Search for the cell housing the specified text and yield its [x, y] center coordinate. 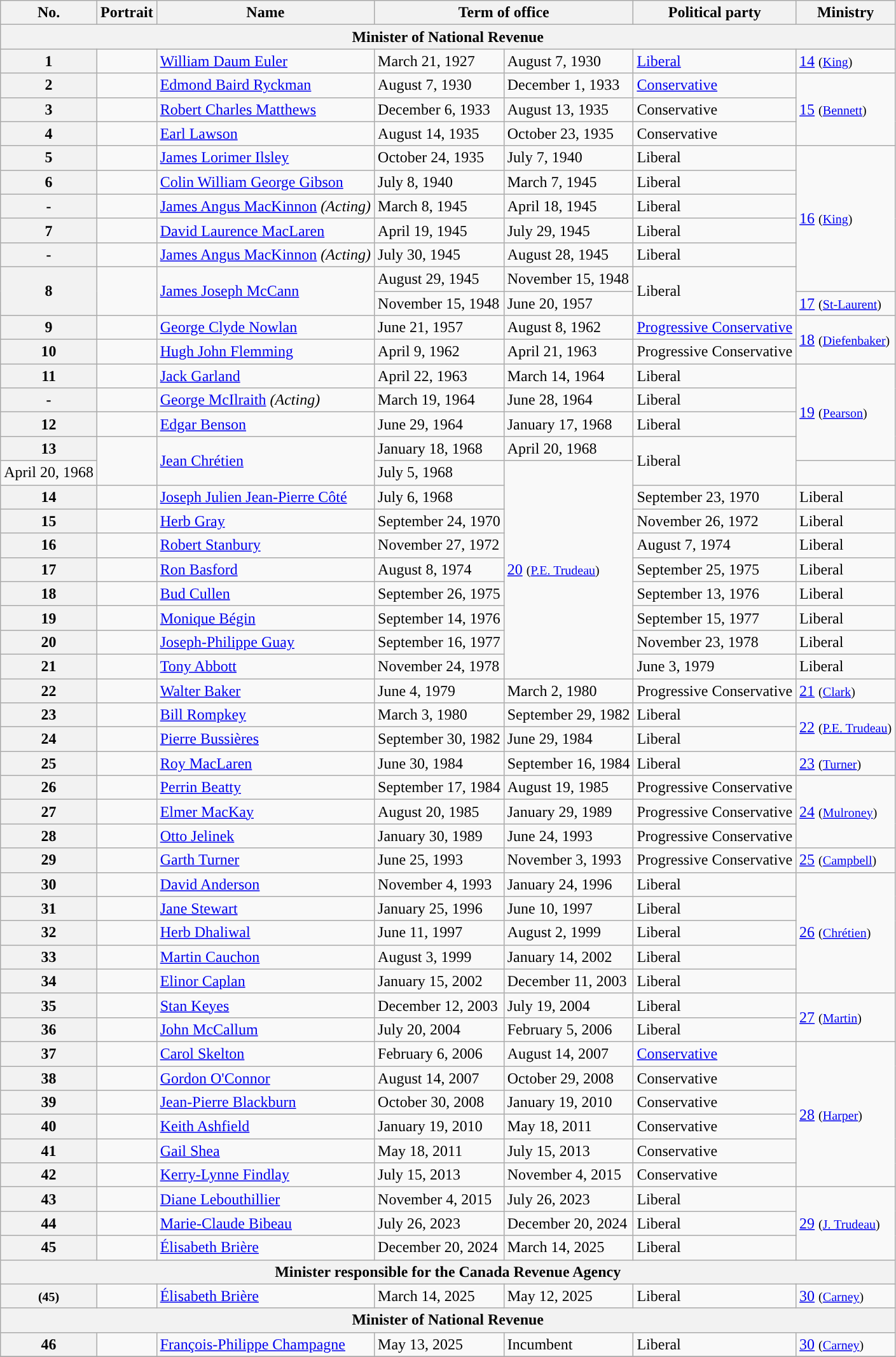
January 14, 2002 [569, 957]
Edgar Benson [265, 424]
20 [49, 642]
24 (Mulroney) [846, 812]
September 16, 1977 [439, 642]
Political party [715, 13]
Marie-Claude Bibeau [265, 1223]
August 20, 1985 [439, 812]
37 [49, 1054]
January 24, 1996 [569, 884]
12 [49, 424]
39 [49, 1103]
August 28, 1945 [569, 254]
June 25, 1993 [439, 860]
Herb Dhaliwal [265, 933]
May 12, 2025 [569, 1296]
Herb Gray [265, 521]
July 19, 2004 [569, 1005]
March 21, 1927 [439, 61]
24 [49, 739]
43 [49, 1199]
32 [49, 933]
Tony Abbott [265, 666]
21 [49, 666]
August 8, 1962 [569, 328]
September 23, 1970 [715, 497]
26 [49, 788]
October 23, 1935 [569, 134]
40 [49, 1127]
August 14, 1935 [439, 134]
9 [49, 328]
46 [49, 1344]
Walter Baker [265, 690]
Monique Bégin [265, 618]
November 3, 1993 [569, 860]
January 17, 1968 [569, 424]
23 (Turner) [846, 763]
August 2, 1999 [569, 933]
Kerry-Lynne Findlay [265, 1175]
Ministry [846, 13]
(45) [49, 1296]
September 15, 1977 [715, 618]
David Anderson [265, 884]
Colin William George Gibson [265, 182]
42 [49, 1175]
23 [49, 715]
George McIlraith (Acting) [265, 400]
François-Philippe Champagne [265, 1344]
August 13, 1935 [569, 109]
July 6, 1968 [439, 497]
March 8, 1945 [439, 206]
Robert Stanbury [265, 545]
September 26, 1975 [439, 594]
February 6, 2006 [439, 1054]
Portrait [127, 13]
July 20, 2004 [439, 1029]
30 [49, 884]
George Clyde Nowlan [265, 328]
10 [49, 352]
28 (Harper) [846, 1114]
September 29, 1982 [569, 715]
16 [49, 545]
August 3, 1999 [439, 957]
December 12, 2003 [439, 1005]
Carol Skelton [265, 1054]
November 24, 1978 [439, 666]
6 [49, 182]
December 6, 1933 [439, 109]
September 17, 1984 [439, 788]
36 [49, 1029]
June 10, 1997 [569, 908]
29 [49, 860]
Elinor Caplan [265, 981]
James Lorimer Ilsley [265, 158]
19 [49, 618]
Bill Rompkey [265, 715]
13 [49, 449]
March 7, 1945 [569, 182]
August 8, 1974 [439, 569]
July 7, 1940 [569, 158]
June 28, 1964 [569, 400]
8 [49, 291]
15 (Bennett) [846, 109]
Jane Stewart [265, 908]
January 15, 2002 [439, 981]
Earl Lawson [265, 134]
Incumbent [569, 1344]
January 18, 1968 [439, 449]
Joseph-Philippe Guay [265, 642]
41 [49, 1151]
Jean-Pierre Blackburn [265, 1103]
Minister responsible for the Canada Revenue Agency [448, 1272]
June 3, 1979 [715, 666]
3 [49, 109]
November 26, 1972 [715, 521]
Term of office [504, 13]
September 30, 1982 [439, 739]
March 2, 1980 [569, 690]
June 4, 1979 [439, 690]
18 (Diefenbaker) [846, 340]
June 30, 1984 [439, 763]
28 [49, 836]
14 (King) [846, 61]
Pierre Bussières [265, 739]
October 29, 2008 [569, 1078]
27 (Martin) [846, 1017]
March 14, 1964 [569, 376]
Gail Shea [265, 1151]
January 29, 1989 [569, 812]
Robert Charles Matthews [265, 109]
17 (St-Laurent) [846, 303]
44 [49, 1223]
7 [49, 230]
November 27, 1972 [439, 545]
John McCallum [265, 1029]
25 (Campbell) [846, 860]
November 4, 1993 [439, 884]
No. [49, 13]
James Joseph McCann [265, 291]
December 11, 2003 [569, 981]
September 13, 1976 [715, 594]
June 21, 1957 [439, 328]
1 [49, 61]
David Laurence MacLaren [265, 230]
21 (Clark) [846, 690]
26 (Chrétien) [846, 933]
33 [49, 957]
Edmond Baird Ryckman [265, 85]
William Daum Euler [265, 61]
July 29, 1945 [569, 230]
11 [49, 376]
August 19, 1985 [569, 788]
April 18, 1945 [569, 206]
2 [49, 85]
Bud Cullen [265, 594]
16 (King) [846, 218]
May 13, 2025 [439, 1344]
November 23, 1978 [715, 642]
27 [49, 812]
Jean Chrétien [265, 461]
14 [49, 497]
March 19, 1964 [439, 400]
June 11, 1997 [439, 933]
35 [49, 1005]
19 (Pearson) [846, 412]
38 [49, 1078]
April 22, 1963 [439, 376]
September 24, 1970 [439, 521]
Stan Keyes [265, 1005]
Joseph Julien Jean-Pierre Côté [265, 497]
September 14, 1976 [439, 618]
Gordon O'Connor [265, 1078]
Ron Basford [265, 569]
17 [49, 569]
Elmer MacKay [265, 812]
Jack Garland [265, 376]
Diane Lebouthillier [265, 1199]
February 5, 2006 [569, 1029]
July 5, 1968 [439, 473]
31 [49, 908]
Hugh John Flemming [265, 352]
Perrin Beatty [265, 788]
April 9, 1962 [439, 352]
22 (P.E. Trudeau) [846, 727]
15 [49, 521]
18 [49, 594]
June 20, 1957 [569, 303]
September 16, 1984 [569, 763]
January 30, 1989 [439, 836]
June 29, 1984 [569, 739]
June 24, 1993 [569, 836]
December 1, 1933 [569, 85]
April 21, 1963 [569, 352]
March 3, 1980 [439, 715]
45 [49, 1248]
October 30, 2008 [439, 1103]
34 [49, 981]
20 (P.E. Trudeau) [569, 570]
Name [265, 13]
July 8, 1940 [439, 182]
July 30, 1945 [439, 254]
29 (J. Trudeau) [846, 1223]
August 7, 1974 [715, 545]
Roy MacLaren [265, 763]
Otto Jelinek [265, 836]
Keith Ashfield [265, 1127]
April 19, 1945 [439, 230]
January 25, 1996 [439, 908]
June 29, 1964 [439, 424]
25 [49, 763]
Garth Turner [265, 860]
5 [49, 158]
22 [49, 690]
Martin Cauchon [265, 957]
September 25, 1975 [715, 569]
4 [49, 134]
August 29, 1945 [439, 279]
October 24, 1935 [439, 158]
